Return (X, Y) of the center of cell containing provided text 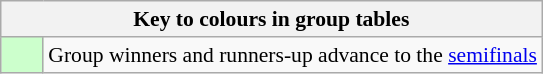
Group winners and runners-up advance to the semifinals (292, 55)
Key to colours in group tables (272, 19)
